Find where the given text appears and provide that cell's center as [X, Y] coordinate. 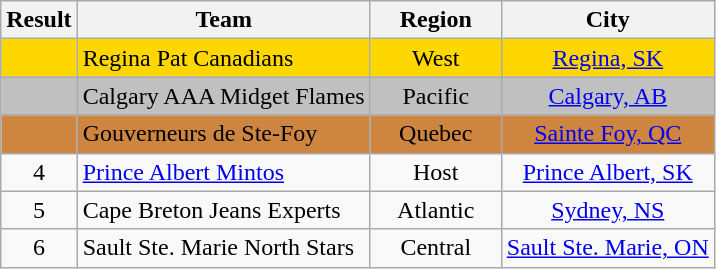
Region [436, 20]
5 [39, 210]
Host [436, 172]
Calgary, AB [608, 96]
Gouverneurs de Ste-Foy [224, 134]
Cape Breton Jeans Experts [224, 210]
Regina, SK [608, 58]
4 [39, 172]
Calgary AAA Midget Flames [224, 96]
Sault Ste. Marie, ON [608, 248]
Team [224, 20]
Sault Ste. Marie North Stars [224, 248]
Sydney, NS [608, 210]
6 [39, 248]
Prince Albert Mintos [224, 172]
West [436, 58]
Regina Pat Canadians [224, 58]
Prince Albert, SK [608, 172]
Central [436, 248]
Quebec [436, 134]
City [608, 20]
Result [39, 20]
Pacific [436, 96]
Atlantic [436, 210]
Sainte Foy, QC [608, 134]
